Return the (x, y) coordinate for the center point of the cell that contains the specified text.  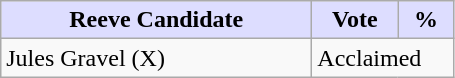
% (426, 20)
Jules Gravel (X) (156, 58)
Reeve Candidate (156, 20)
Vote (355, 20)
Acclaimed (383, 58)
